Output the (x, y) coordinate of the center of the cell containing the given text.  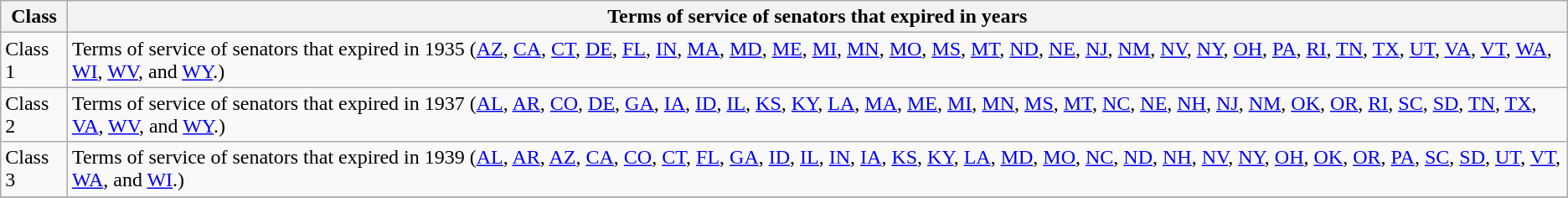
Terms of service of senators that expired in years (818, 17)
Class 1 (34, 60)
Class (34, 17)
Class 2 (34, 114)
Class 3 (34, 169)
